Return (x, y) of the center of cell containing provided text 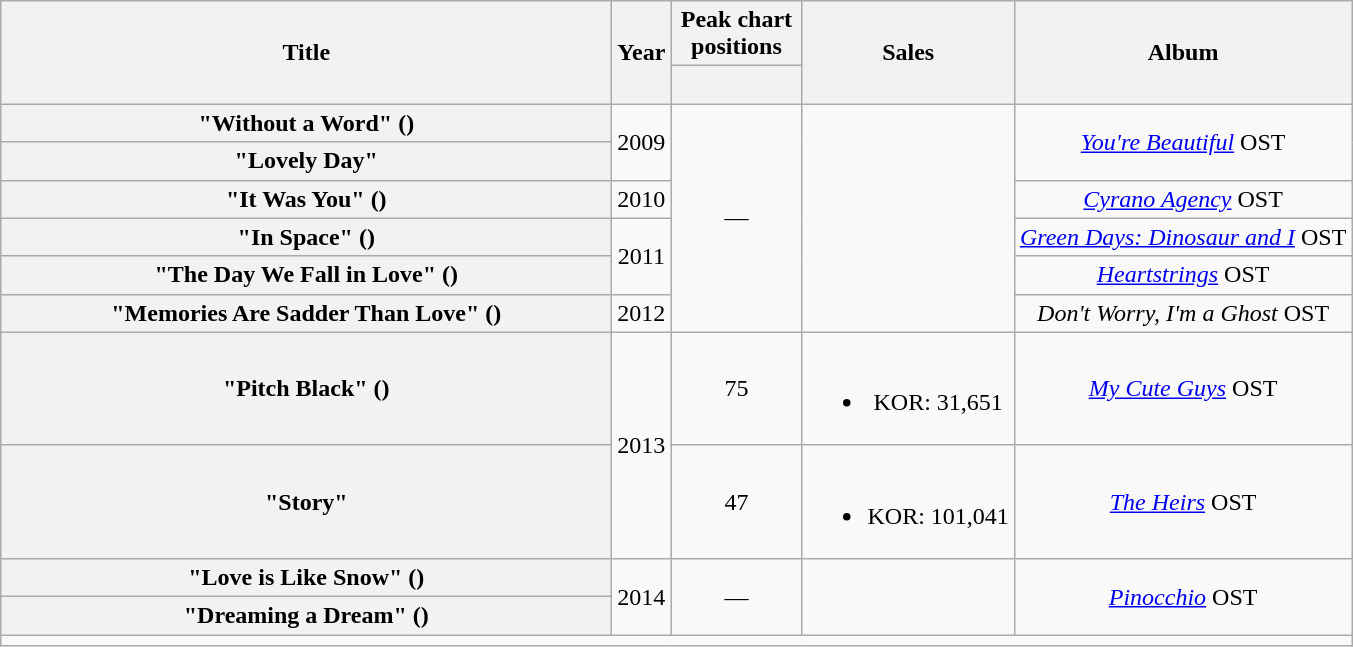
2013 (642, 445)
Year (642, 52)
Peak chart positions (736, 34)
47 (736, 502)
2011 (642, 256)
2010 (642, 199)
Green Days: Dinosaur and I OST (1183, 237)
"Lovely Day" (306, 161)
"Love is Like Snow" () (306, 577)
"Without a Word" () (306, 123)
Title (306, 52)
"It Was You" () (306, 199)
"Dreaming a Dream" () (306, 615)
Cyrano Agency OST (1183, 199)
Sales (908, 52)
Pinocchio OST (1183, 596)
"In Space" () (306, 237)
2014 (642, 596)
2009 (642, 142)
KOR: 31,651 (908, 388)
Album (1183, 52)
"Memories Are Sadder Than Love" () (306, 313)
The Heirs OST (1183, 502)
Heartstrings OST (1183, 275)
75 (736, 388)
"Pitch Black" () (306, 388)
KOR: 101,041 (908, 502)
You're Beautiful OST (1183, 142)
"The Day We Fall in Love" () (306, 275)
"Story" (306, 502)
Don't Worry, I'm a Ghost OST (1183, 313)
2012 (642, 313)
My Cute Guys OST (1183, 388)
